Output the [x, y] coordinate of the center of the cell containing the given text.  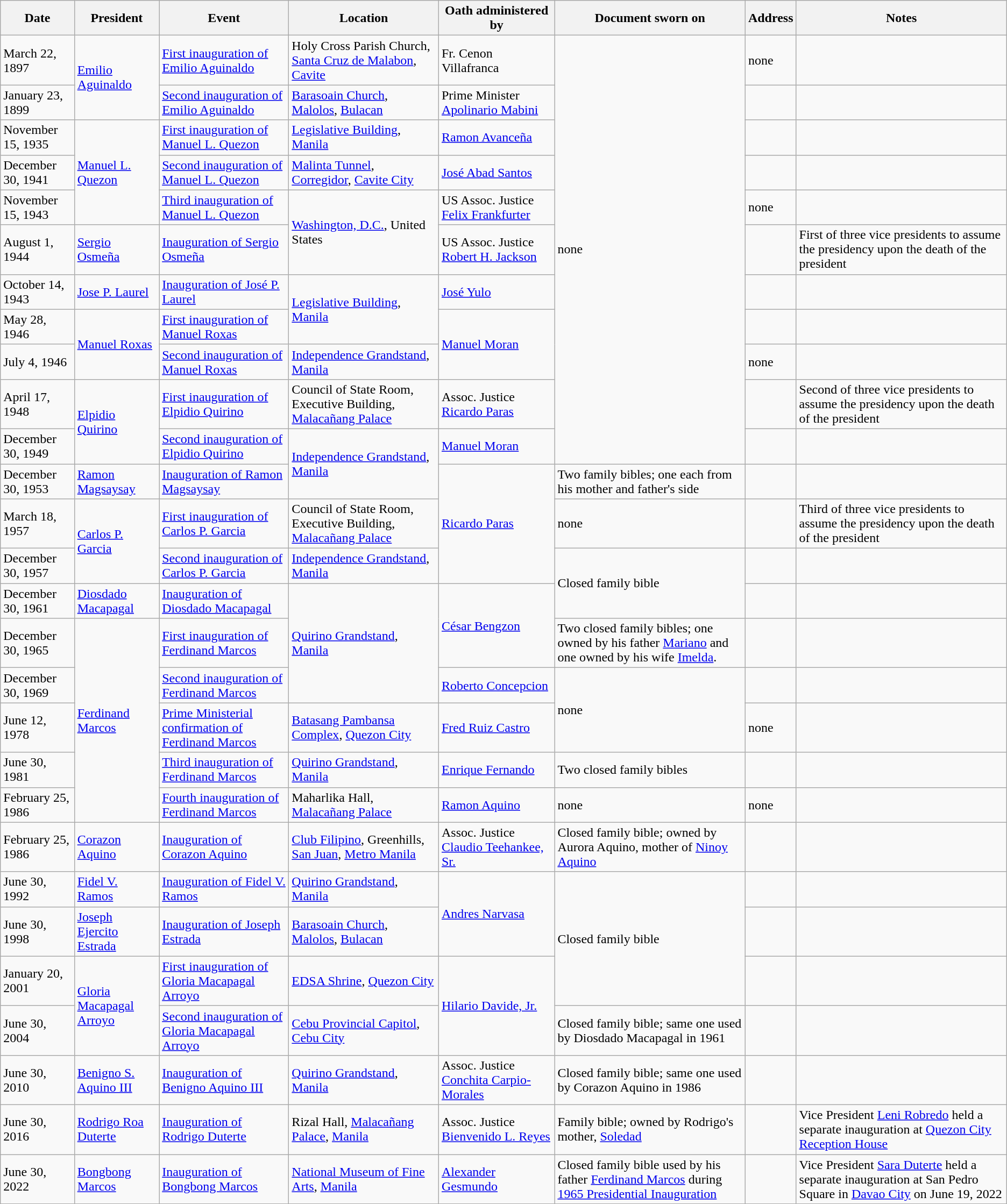
Assoc. Justice Bienvenido L. Reyes [496, 1129]
Ricardo Paras [496, 523]
Roberto Concepcion [496, 685]
Inauguration of Sergio Osmeña [224, 250]
Second inauguration of Manuel Roxas [224, 361]
June 30, 1992 [38, 889]
Bongbong Marcos [117, 1179]
First inauguration of Elpidio Quirino [224, 404]
Ramon Avanceña [496, 138]
Malinta Tunnel, Corregidor, Cavite City [364, 172]
Second inauguration of Elpidio Quirino [224, 446]
Jose P. Laurel [117, 291]
Document sworn on [650, 18]
August 1, 1944 [38, 250]
Inauguration of Joseph Estrada [224, 931]
Corazon Aquino [117, 847]
Benigno S. Aquino III [117, 1080]
Holy Cross Parish Church, Santa Cruz de Malabon, Cavite [364, 60]
Second inauguration of Carlos P. Garcia [224, 566]
June 30, 2004 [38, 1030]
December 30, 1949 [38, 446]
Alexander Gesmundo [496, 1179]
Inauguration of Corazon Aquino [224, 847]
Address [770, 18]
Manuel Roxas [117, 344]
Enrique Fernando [496, 770]
Club Filipino, Greenhills, San Juan, Metro Manila [364, 847]
Closed family bible used by his father Ferdinand Marcos during 1965 Presidential Inauguration [650, 1179]
Closed family bible; same one used by Corazon Aquino in 1986 [650, 1080]
US Assoc. Justice Robert H. Jackson [496, 250]
Two closed family bibles [650, 770]
Fr. Cenon Villafranca [496, 60]
June 30, 2010 [38, 1080]
Andres Narvasa [496, 914]
April 17, 1948 [38, 404]
Family bible; owned by Rodrigo's mother, Soledad [650, 1129]
President [117, 18]
Third of three vice presidents to assume the presidency upon the death of the president [902, 524]
Second inauguration of Emilio Aguinaldo [224, 102]
Diosdado Macapagal [117, 601]
December 30, 1961 [38, 601]
Closed family bible; same one used by Diosdado Macapagal in 1961 [650, 1030]
Inauguration of Fidel V. Ramos [224, 889]
Fidel V. Ramos [117, 889]
US Assoc. Justice Felix Frankfurter [496, 208]
Washington, D.C., United States [364, 232]
November 15, 1935 [38, 138]
First inauguration of Ferdinand Marcos [224, 643]
December 30, 1941 [38, 172]
Date [38, 18]
Carlos P. Garcia [117, 541]
First inauguration of Emilio Aguinaldo [224, 60]
Ramon Aquino [496, 804]
Second of three vice presidents to assume the presidency upon the death of the president [902, 404]
Inauguration of Ramon Magsaysay [224, 481]
June 30, 1981 [38, 770]
EDSA Shrine, Quezon City [364, 981]
Ferdinand Marcos [117, 721]
Hilario Davide, Jr. [496, 1006]
Inauguration of Rodrigo Duterte [224, 1129]
Vice President Sara Duterte held a separate inauguration at San Pedro Square in Davao City on June 19, 2022 [902, 1179]
Prime Ministerial confirmation of Ferdinand Marcos [224, 728]
June 30, 1998 [38, 931]
Inauguration of José P. Laurel [224, 291]
Third inauguration of Manuel L. Quezon [224, 208]
Third inauguration of Ferdinand Marcos [224, 770]
First inauguration of Carlos P. Garcia [224, 524]
First inauguration of Manuel Roxas [224, 327]
Second inauguration of Ferdinand Marcos [224, 685]
Oath administered by [496, 18]
Second inauguration of Manuel L. Quezon [224, 172]
June 12, 1978 [38, 728]
Manuel L. Quezon [117, 172]
March 18, 1957 [38, 524]
July 4, 1946 [38, 361]
Maharlika Hall, Malacañang Palace [364, 804]
First of three vice presidents to assume the presidency upon the death of the president [902, 250]
Emilio Aguinaldo [117, 77]
Second inauguration of Gloria Macapagal Arroyo [224, 1030]
Two family bibles; one each from his mother and father's side [650, 481]
March 22, 1897 [38, 60]
Event [224, 18]
Rizal Hall, Malacañang Palace, Manila [364, 1129]
José Abad Santos [496, 172]
Notes [902, 18]
First inauguration of Manuel L. Quezon [224, 138]
January 20, 2001 [38, 981]
June 30, 2016 [38, 1129]
December 30, 1969 [38, 685]
Elpidio Quirino [117, 422]
José Yulo [496, 291]
Sergio Osmeña [117, 250]
Joseph Ejercito Estrada [117, 931]
First inauguration of Gloria Macapagal Arroyo [224, 981]
Inauguration of Diosdado Macapagal [224, 601]
December 30, 1965 [38, 643]
Assoc. Justice Conchita Carpio-Morales [496, 1080]
Rodrigo Roa Duterte [117, 1129]
Location [364, 18]
Closed family bible; owned by Aurora Aquino, mother of Ninoy Aquino [650, 847]
National Museum of Fine Arts, Manila [364, 1179]
Batasang Pambansa Complex, Quezon City [364, 728]
Assoc. Justice Ricardo Paras [496, 404]
Ramon Magsaysay [117, 481]
December 30, 1957 [38, 566]
Fourth inauguration of Ferdinand Marcos [224, 804]
October 14, 1943 [38, 291]
Cebu Provincial Capitol, Cebu City [364, 1030]
May 28, 1946 [38, 327]
December 30, 1953 [38, 481]
César Bengzon [496, 626]
June 30, 2022 [38, 1179]
Prime Minister Apolinario Mabini [496, 102]
Fred Ruiz Castro [496, 728]
November 15, 1943 [38, 208]
January 23, 1899 [38, 102]
Two closed family bibles; one owned by his father Mariano and one owned by his wife Imelda. [650, 643]
Inauguration of Bongbong Marcos [224, 1179]
Assoc. Justice Claudio Teehankee, Sr. [496, 847]
Inauguration of Benigno Aquino III [224, 1080]
Gloria Macapagal Arroyo [117, 1006]
Vice President Leni Robredo held a separate inauguration at Quezon City Reception House [902, 1129]
